Return [X, Y] of the center of cell containing provided text 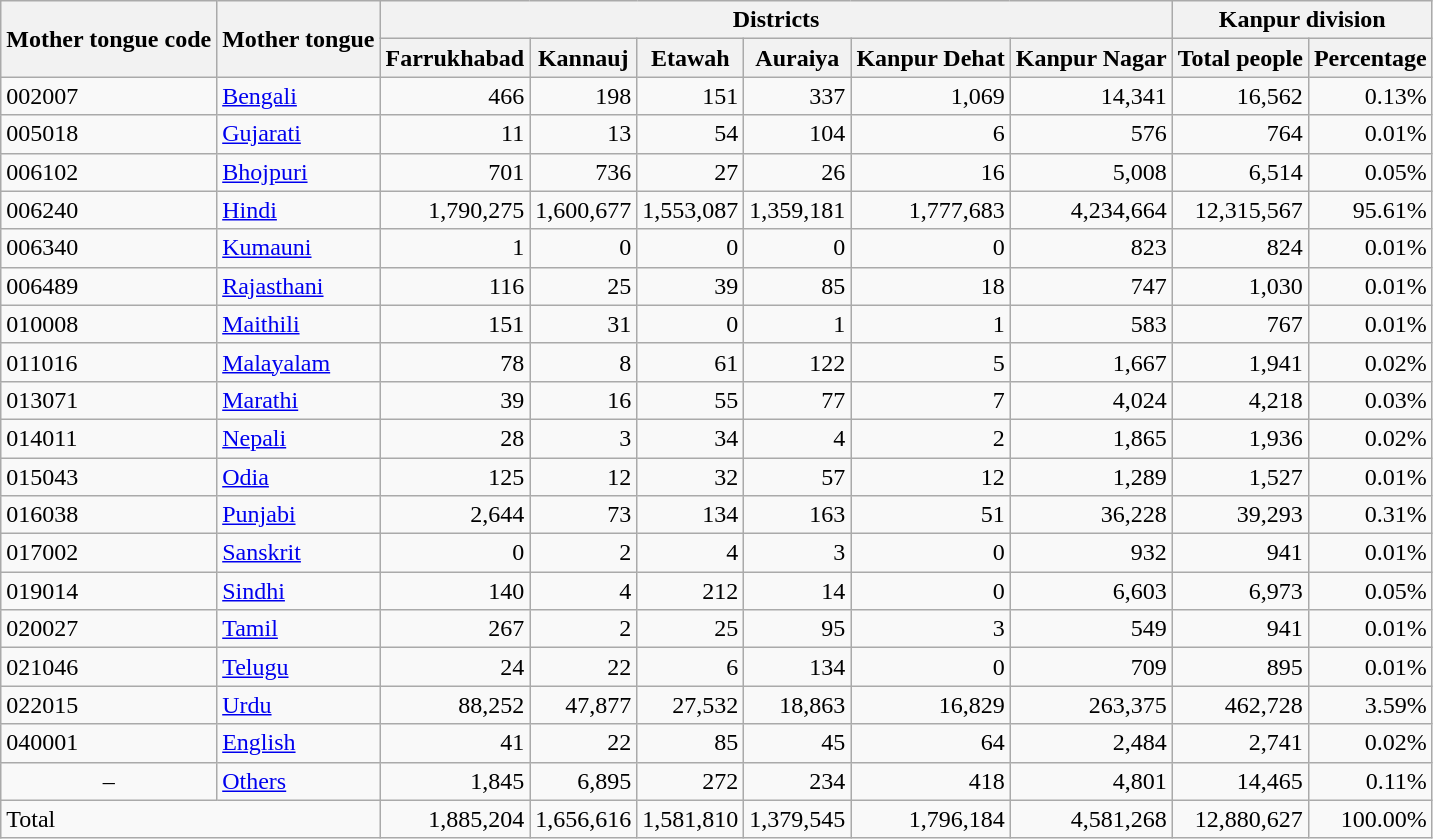
014011 [109, 438]
Urdu [298, 705]
1,030 [1240, 286]
163 [798, 515]
Rajasthani [298, 286]
116 [455, 286]
24 [455, 667]
006489 [109, 286]
4,801 [1091, 781]
0.31% [1370, 515]
31 [584, 324]
16,562 [1240, 96]
14 [798, 591]
12,880,627 [1240, 819]
019014 [109, 591]
5,008 [1091, 172]
1,581,810 [690, 819]
28 [455, 438]
122 [798, 362]
002007 [109, 96]
1,527 [1240, 477]
418 [930, 781]
27 [690, 172]
18 [930, 286]
6,895 [584, 781]
Mother tongue [298, 39]
Farrukhabad [455, 58]
51 [930, 515]
61 [690, 362]
0.13% [1370, 96]
32 [690, 477]
015043 [109, 477]
1,359,181 [798, 210]
64 [930, 743]
823 [1091, 248]
100.00% [1370, 819]
Auraiya [798, 58]
005018 [109, 134]
Punjabi [298, 515]
040001 [109, 743]
12,315,567 [1240, 210]
767 [1240, 324]
26 [798, 172]
022015 [109, 705]
Kanpur Nagar [1091, 58]
1,667 [1091, 362]
47,877 [584, 705]
020027 [109, 629]
263,375 [1091, 705]
1,553,087 [690, 210]
747 [1091, 286]
Kannauj [584, 58]
Others [298, 781]
6,973 [1240, 591]
5 [930, 362]
18,863 [798, 705]
2,741 [1240, 743]
Total people [1240, 58]
017002 [109, 553]
Districts [776, 20]
54 [690, 134]
27,532 [690, 705]
Nepali [298, 438]
Etawah [690, 58]
6,603 [1091, 591]
013071 [109, 400]
Mother tongue code [109, 39]
Sanskrit [298, 553]
016038 [109, 515]
1,379,545 [798, 819]
895 [1240, 667]
576 [1091, 134]
41 [455, 743]
78 [455, 362]
1,885,204 [455, 819]
Sindhi [298, 591]
Malayalam [298, 362]
2,484 [1091, 743]
267 [455, 629]
57 [798, 477]
272 [690, 781]
34 [690, 438]
466 [455, 96]
1,069 [930, 96]
14,465 [1240, 781]
932 [1091, 553]
1,845 [455, 781]
006102 [109, 172]
337 [798, 96]
1,936 [1240, 438]
212 [690, 591]
– [109, 781]
Hindi [298, 210]
Marathi [298, 400]
Maithili [298, 324]
14,341 [1091, 96]
36,228 [1091, 515]
1,656,616 [584, 819]
1,796,184 [930, 819]
Kanpur division [1302, 20]
Gujarati [298, 134]
95 [798, 629]
8 [584, 362]
010008 [109, 324]
Kumauni [298, 248]
4,581,268 [1091, 819]
140 [455, 591]
0.11% [1370, 781]
1,865 [1091, 438]
4,024 [1091, 400]
88,252 [455, 705]
736 [584, 172]
0.03% [1370, 400]
Bengali [298, 96]
6,514 [1240, 172]
549 [1091, 629]
1,790,275 [455, 210]
45 [798, 743]
1,600,677 [584, 210]
16,829 [930, 705]
764 [1240, 134]
7 [930, 400]
021046 [109, 667]
Total [190, 819]
1,941 [1240, 362]
198 [584, 96]
11 [455, 134]
95.61% [1370, 210]
4,234,664 [1091, 210]
English [298, 743]
709 [1091, 667]
2,644 [455, 515]
4,218 [1240, 400]
Kanpur Dehat [930, 58]
006240 [109, 210]
1,777,683 [930, 210]
3.59% [1370, 705]
1,289 [1091, 477]
77 [798, 400]
Telugu [298, 667]
55 [690, 400]
701 [455, 172]
73 [584, 515]
104 [798, 134]
011016 [109, 362]
824 [1240, 248]
462,728 [1240, 705]
Tamil [298, 629]
13 [584, 134]
Odia [298, 477]
006340 [109, 248]
39,293 [1240, 515]
583 [1091, 324]
125 [455, 477]
234 [798, 781]
Percentage [1370, 58]
Bhojpuri [298, 172]
